Extract the [X, Y] coordinate from the center of the cell holding the provided text.  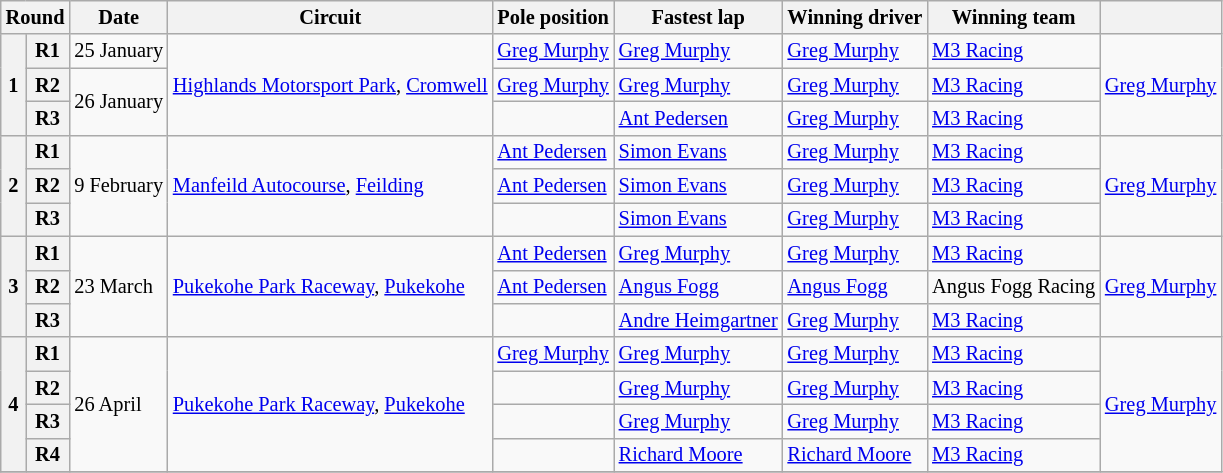
4 [14, 404]
Manfeild Autocourse, Feilding [330, 186]
Winning driver [856, 17]
Highlands Motorsport Park, Cromwell [330, 84]
23 March [118, 286]
Pole position [554, 17]
26 April [118, 404]
9 February [118, 186]
R4 [48, 455]
Round [36, 17]
Date [118, 17]
2 [14, 186]
Angus Fogg Racing [1014, 287]
25 January [118, 51]
26 January [118, 102]
Circuit [330, 17]
3 [14, 286]
1 [14, 84]
Andre Heimgartner [698, 320]
Winning team [1014, 17]
Fastest lap [698, 17]
